Search for the cell housing the specified text and yield its [x, y] center coordinate. 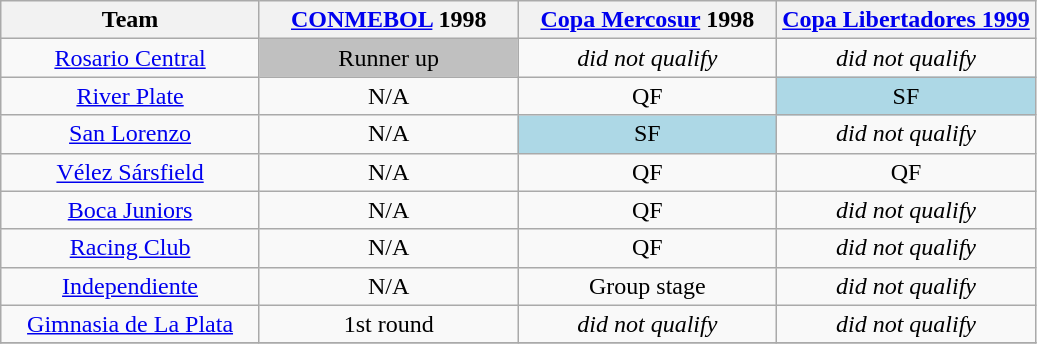
Copa Libertadores 1999 [906, 20]
San Lorenzo [130, 134]
Boca Juniors [130, 210]
1st round [388, 324]
River Plate [130, 96]
Vélez Sársfield [130, 172]
Independiente [130, 286]
Group stage [648, 286]
Team [130, 20]
Gimnasia de La Plata [130, 324]
Rosario Central [130, 58]
Runner up [388, 58]
Copa Mercosur 1998 [648, 20]
Racing Club [130, 248]
CONMEBOL 1998 [388, 20]
